Determine the (x, y) coordinate at the center of the cell enclosing the given text.  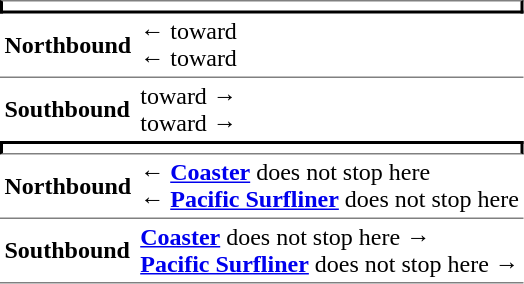
← toward ← toward (330, 46)
← Coaster does not stop here← Pacific Surfliner does not stop here (330, 186)
Coaster does not stop here → Pacific Surfliner does not stop here → (330, 251)
toward → toward → (330, 110)
